Search for the cell housing the specified text and yield its [X, Y] center coordinate. 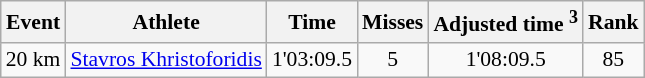
Time [312, 22]
1'08:09.5 [506, 60]
Adjusted time 3 [506, 22]
85 [614, 60]
Rank [614, 22]
5 [392, 60]
Athlete [166, 22]
Stavros Khristoforidis [166, 60]
20 km [34, 60]
Misses [392, 22]
Event [34, 22]
1'03:09.5 [312, 60]
